Locate the cell with the specified text and output its (x, y) center coordinate. 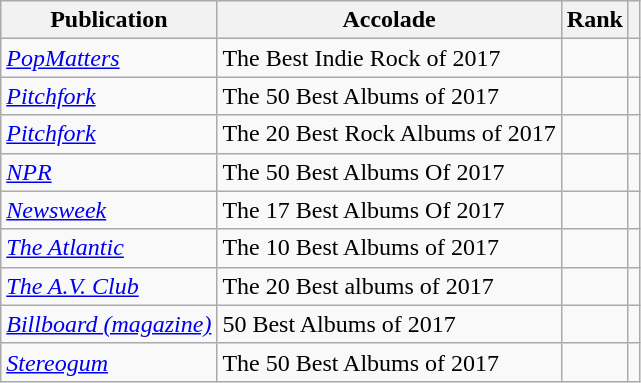
PopMatters (109, 58)
The Atlantic (109, 248)
Stereogum (109, 362)
The 10 Best Albums of 2017 (389, 248)
Accolade (389, 20)
Newsweek (109, 210)
The 50 Best Albums Of 2017 (389, 172)
The 20 Best Rock Albums of 2017 (389, 134)
50 Best Albums of 2017 (389, 324)
The A.V. Club (109, 286)
Billboard (magazine) (109, 324)
NPR (109, 172)
The Best Indie Rock of 2017 (389, 58)
Publication (109, 20)
The 17 Best Albums Of 2017 (389, 210)
The 20 Best albums of 2017 (389, 286)
Rank (594, 20)
